Identify which cell holds the provided text, then report its [X, Y] central coordinate. 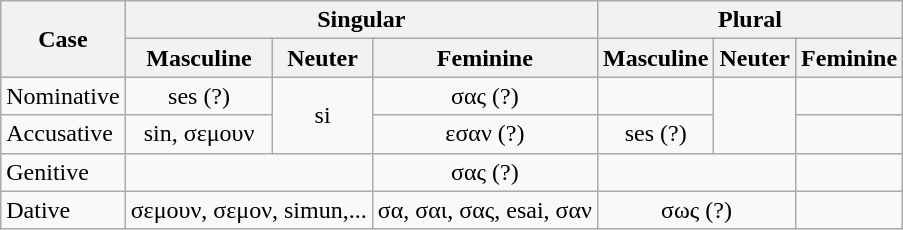
Nominative [63, 96]
Dative [63, 210]
Genitive [63, 172]
Plural [750, 20]
si [322, 115]
Case [63, 39]
εσαν (?) [484, 134]
Singular [361, 20]
σεμουν, σεμον, simun,... [248, 210]
σα, σαι, σας, esai, σαν [484, 210]
Accusative [63, 134]
σως (?) [696, 210]
sin, σεμουν [199, 134]
